Return the (X, Y) coordinate for the center point of the cell that contains the specified text.  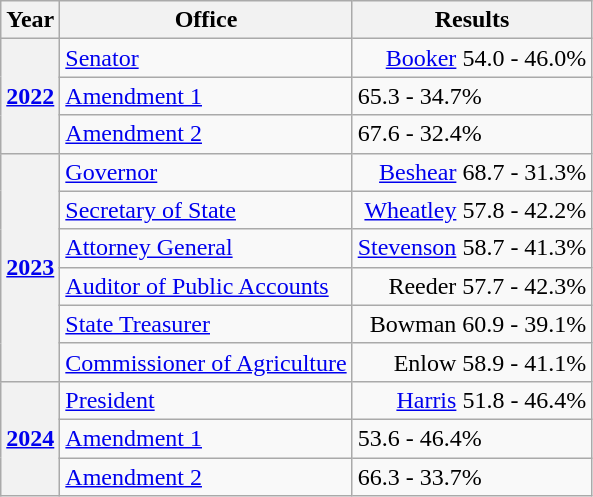
Booker 54.0 - 46.0% (472, 58)
53.6 - 46.4% (472, 438)
Bowman 60.9 - 39.1% (472, 324)
Commissioner of Agriculture (206, 362)
Harris 51.8 - 46.4% (472, 400)
Wheatley 57.8 - 42.2% (472, 210)
65.3 - 34.7% (472, 96)
State Treasurer (206, 324)
Reeder 57.7 - 42.3% (472, 286)
Stevenson 58.7 - 41.3% (472, 248)
Results (472, 20)
Secretary of State (206, 210)
Year (30, 20)
2022 (30, 96)
Auditor of Public Accounts (206, 286)
66.3 - 33.7% (472, 477)
2023 (30, 267)
Office (206, 20)
Beshear 68.7 - 31.3% (472, 172)
2024 (30, 438)
President (206, 400)
Senator (206, 58)
67.6 - 32.4% (472, 134)
Attorney General (206, 248)
Enlow 58.9 - 41.1% (472, 362)
Governor (206, 172)
